Detect which cell encompasses the target text, then output its (x, y) center coordinate. 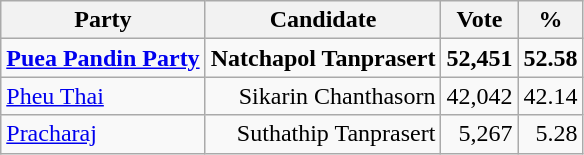
Pracharaj (103, 134)
Candidate (323, 20)
Vote (480, 20)
Pheu Thai (103, 96)
5.28 (550, 134)
52.58 (550, 58)
Puea Pandin Party (103, 58)
42,042 (480, 96)
% (550, 20)
Suthathip Tanprasert (323, 134)
42.14 (550, 96)
Party (103, 20)
Natchapol Tanprasert (323, 58)
5,267 (480, 134)
Sikarin Chanthasorn (323, 96)
52,451 (480, 58)
